Pinpoint the cell where the given text exists, returning its (X, Y) midpoint coordinate. 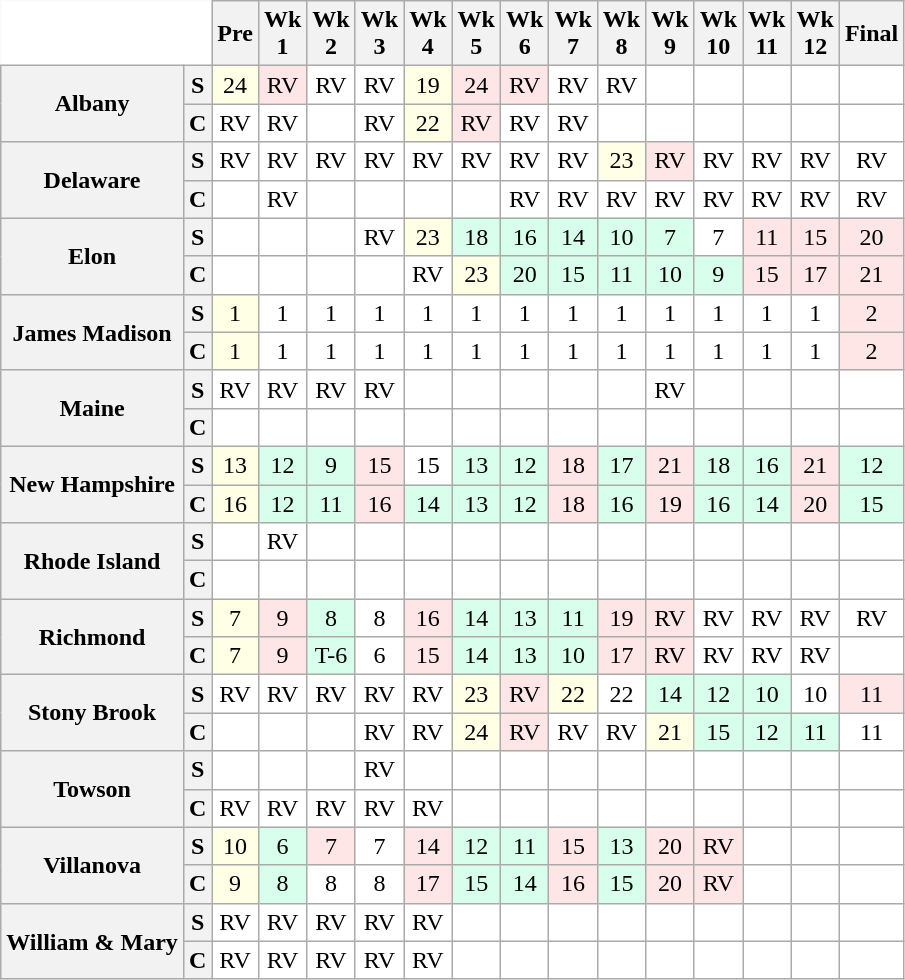
Wk2 (331, 34)
Villanova (92, 865)
Delaware (92, 180)
Final (871, 34)
Wk1 (282, 34)
William & Mary (92, 941)
Wk3 (379, 34)
Wk10 (718, 34)
Rhode Island (92, 561)
Wk9 (670, 34)
Wk4 (428, 34)
James Madison (92, 332)
T-6 (331, 656)
Elon (92, 256)
Pre (236, 34)
Towson (92, 789)
New Hampshire (92, 484)
Stony Brook (92, 713)
Richmond (92, 637)
Wk5 (476, 34)
Wk7 (573, 34)
Wk11 (767, 34)
Wk6 (524, 34)
Wk12 (815, 34)
Wk8 (621, 34)
Albany (92, 104)
Maine (92, 408)
